Identify which cell holds the provided text, then report its [x, y] central coordinate. 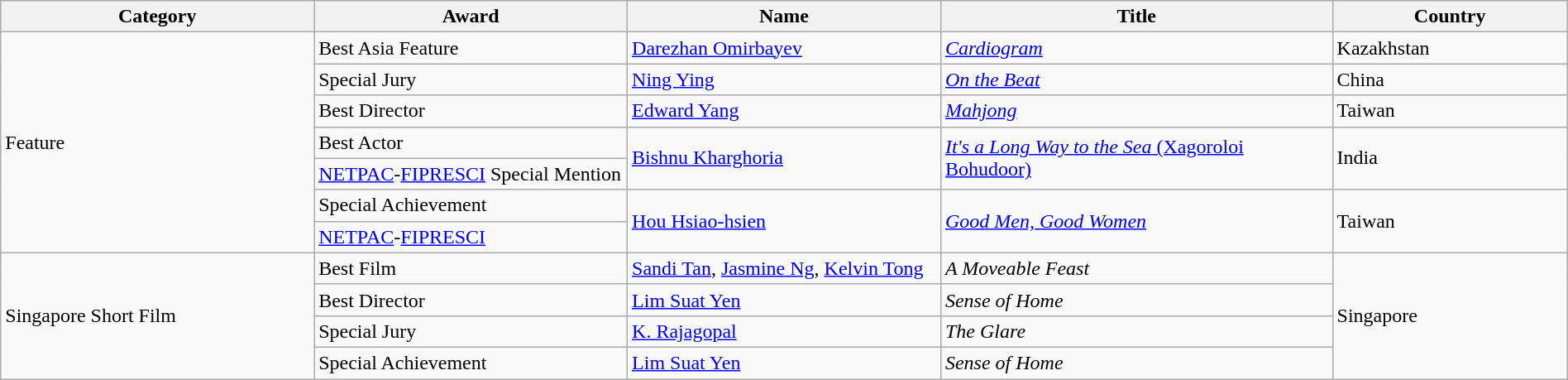
Best Actor [471, 142]
Singapore [1450, 315]
Feature [157, 142]
Good Men, Good Women [1136, 221]
Award [471, 17]
NETPAC-FIPRESCI [471, 237]
Title [1136, 17]
Cardiogram [1136, 48]
Mahjong [1136, 111]
On the Beat [1136, 79]
India [1450, 158]
Country [1450, 17]
K. Rajagopal [784, 331]
Edward Yang [784, 111]
Darezhan Omirbayev [784, 48]
Best Film [471, 268]
Kazakhstan [1450, 48]
Ning Ying [784, 79]
NETPAC-FIPRESCI Special Mention [471, 174]
Bishnu Kharghoria [784, 158]
It's a Long Way to the Sea (Xagoroloi Bohudoor) [1136, 158]
Best Asia Feature [471, 48]
Singapore Short Film [157, 315]
Sandi Tan, Jasmine Ng, Kelvin Tong [784, 268]
The Glare [1136, 331]
Hou Hsiao-hsien [784, 221]
Name [784, 17]
Category [157, 17]
A Moveable Feast [1136, 268]
China [1450, 79]
